From the cell containing the given text, extract its center point as (x, y) coordinate. 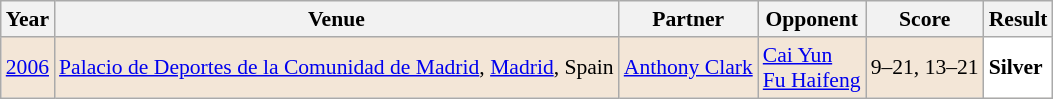
2006 (28, 68)
9–21, 13–21 (925, 68)
Silver (1018, 68)
Palacio de Deportes de la Comunidad de Madrid, Madrid, Spain (336, 68)
Result (1018, 19)
Anthony Clark (688, 68)
Venue (336, 19)
Score (925, 19)
Year (28, 19)
Opponent (812, 19)
Cai Yun Fu Haifeng (812, 68)
Partner (688, 19)
